Detect which cell encompasses the target text, then output its (X, Y) center coordinate. 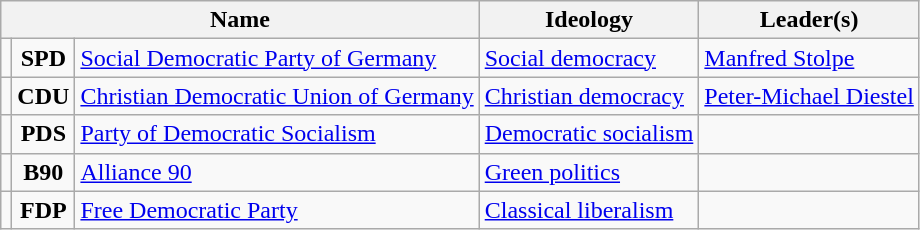
Social democracy (589, 58)
Party of Democratic Socialism (277, 134)
FDP (44, 210)
Leader(s) (809, 20)
Peter-Michael Diestel (809, 96)
Green politics (589, 172)
Alliance 90 (277, 172)
SPD (44, 58)
Classical liberalism (589, 210)
Christian democracy (589, 96)
Christian Democratic Union of Germany (277, 96)
Name (240, 20)
PDS (44, 134)
Ideology (589, 20)
Social Democratic Party of Germany (277, 58)
B90 (44, 172)
CDU (44, 96)
Democratic socialism (589, 134)
Free Democratic Party (277, 210)
Manfred Stolpe (809, 58)
